Return the (x, y) coordinate for the center point of the cell that contains the specified text.  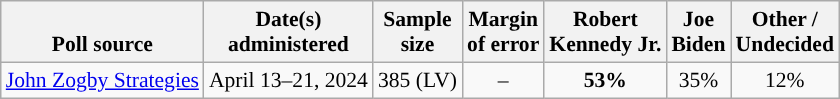
12% (784, 80)
385 (LV) (418, 80)
JoeBiden (698, 32)
John Zogby Strategies (102, 80)
Poll source (102, 32)
53% (605, 80)
Marginof error (503, 32)
Samplesize (418, 32)
35% (698, 80)
Other /Undecided (784, 32)
RobertKennedy Jr. (605, 32)
Date(s)administered (288, 32)
– (503, 80)
April 13–21, 2024 (288, 80)
